Identify which cell holds the provided text, then report its (X, Y) central coordinate. 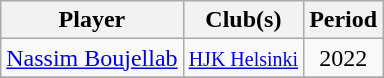
Club(s) (243, 20)
Player (92, 20)
2022 (344, 58)
Period (344, 20)
Nassim Boujellab (92, 58)
HJK Helsinki (243, 58)
